Return the [X, Y] coordinate for the center point of the cell that contains the specified text.  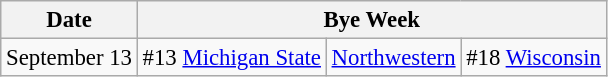
Date [69, 20]
#18 Wisconsin [534, 58]
Bye Week [372, 20]
#13 Michigan State [232, 58]
Northwestern [394, 58]
September 13 [69, 58]
